Search for the cell housing the specified text and yield its [x, y] center coordinate. 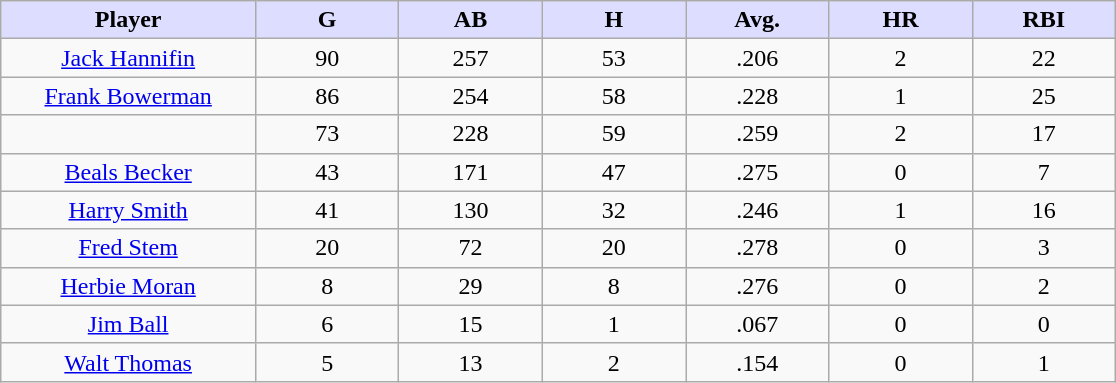
Frank Bowerman [128, 96]
AB [470, 20]
73 [328, 134]
257 [470, 58]
Avg. [758, 20]
59 [614, 134]
.246 [758, 210]
Herbie Moran [128, 286]
6 [328, 324]
Jim Ball [128, 324]
47 [614, 172]
.259 [758, 134]
29 [470, 286]
Jack Hannifin [128, 58]
G [328, 20]
90 [328, 58]
Harry Smith [128, 210]
5 [328, 362]
.276 [758, 286]
.154 [758, 362]
43 [328, 172]
H [614, 20]
.067 [758, 324]
3 [1044, 248]
171 [470, 172]
Fred Stem [128, 248]
.228 [758, 96]
72 [470, 248]
17 [1044, 134]
130 [470, 210]
15 [470, 324]
53 [614, 58]
41 [328, 210]
58 [614, 96]
RBI [1044, 20]
7 [1044, 172]
.206 [758, 58]
22 [1044, 58]
HR [900, 20]
.275 [758, 172]
Player [128, 20]
25 [1044, 96]
32 [614, 210]
.278 [758, 248]
16 [1044, 210]
Beals Becker [128, 172]
13 [470, 362]
86 [328, 96]
254 [470, 96]
Walt Thomas [128, 362]
228 [470, 134]
